Scan for the cell matching the given text and deliver its (X, Y) coordinate at center. 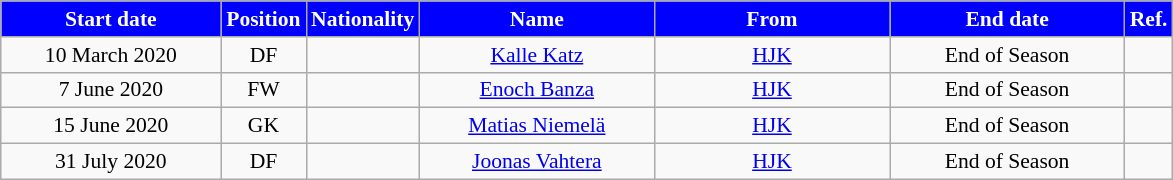
Name (536, 19)
15 June 2020 (111, 126)
From (772, 19)
10 March 2020 (111, 55)
Enoch Banza (536, 90)
Start date (111, 19)
Ref. (1149, 19)
GK (264, 126)
End date (1008, 19)
Kalle Katz (536, 55)
Position (264, 19)
Nationality (362, 19)
Joonas Vahtera (536, 162)
31 July 2020 (111, 162)
FW (264, 90)
7 June 2020 (111, 90)
Matias Niemelä (536, 126)
